Find where the given text appears and provide that cell's center as [X, Y] coordinate. 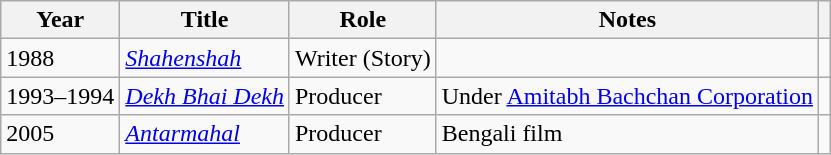
1988 [60, 58]
2005 [60, 134]
Role [362, 20]
Antarmahal [205, 134]
Title [205, 20]
Shahenshah [205, 58]
1993–1994 [60, 96]
Bengali film [627, 134]
Notes [627, 20]
Year [60, 20]
Under Amitabh Bachchan Corporation [627, 96]
Writer (Story) [362, 58]
Dekh Bhai Dekh [205, 96]
